For the text-containing cell, return its midpoint in (x, y) coordinate format. 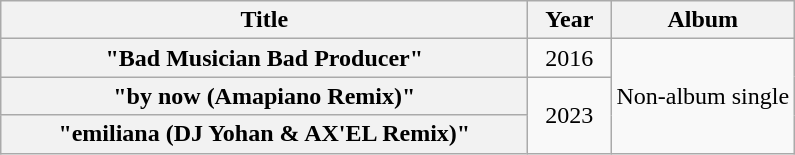
Year (570, 20)
"Bad Musician Bad Producer" (264, 58)
2023 (570, 115)
Title (264, 20)
"emiliana (DJ Yohan & AX'EL Remix)" (264, 134)
Non-album single (703, 96)
Album (703, 20)
2016 (570, 58)
"by now (Amapiano Remix)" (264, 96)
